Identify which cell holds the provided text, then report its [X, Y] central coordinate. 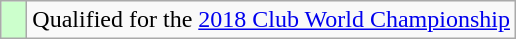
Qualified for the 2018 Club World Championship [272, 20]
